Return the (x, y) coordinate for the center point of the cell that contains the specified text.  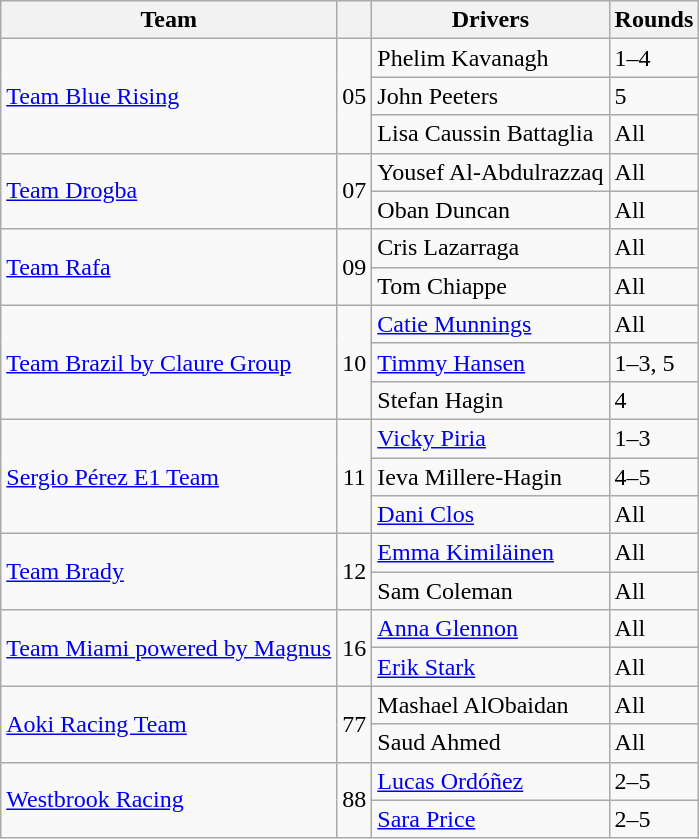
Sergio Pérez E1 Team (169, 476)
09 (354, 267)
Team Rafa (169, 267)
Anna Glennon (490, 629)
Cris Lazarraga (490, 248)
Sara Price (490, 819)
Emma Kimiläinen (490, 553)
Team Brady (169, 572)
07 (354, 191)
Phelim Kavanagh (490, 58)
16 (354, 648)
Timmy Hansen (490, 362)
Team (169, 20)
Dani Clos (490, 515)
Vicky Piria (490, 438)
Mashael AlObaidan (490, 705)
Rounds (654, 20)
4–5 (654, 477)
Team Drogba (169, 191)
Team Brazil by Claure Group (169, 362)
John Peeters (490, 96)
5 (654, 96)
Sam Coleman (490, 591)
10 (354, 362)
Stefan Hagin (490, 400)
Oban Duncan (490, 210)
Erik Stark (490, 667)
Catie Munnings (490, 324)
11 (354, 476)
Tom Chiappe (490, 286)
1–3, 5 (654, 362)
Ieva Millere-Hagin (490, 477)
Yousef Al-Abdulrazzaq (490, 172)
1–4 (654, 58)
Drivers (490, 20)
Aoki Racing Team (169, 724)
1–3 (654, 438)
Lisa Caussin Battaglia (490, 134)
Westbrook Racing (169, 800)
Lucas Ordóñez (490, 781)
88 (354, 800)
Team Blue Rising (169, 96)
4 (654, 400)
Saud Ahmed (490, 743)
12 (354, 572)
77 (354, 724)
Team Miami powered by Magnus (169, 648)
05 (354, 96)
